Return (x, y) of the center of cell containing provided text 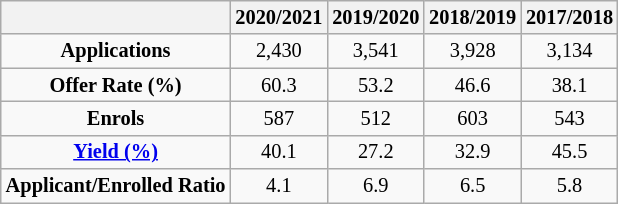
45.5 (570, 152)
2020/2021 (278, 17)
543 (570, 118)
2,430 (278, 51)
4.1 (278, 186)
2017/2018 (570, 17)
38.1 (570, 85)
587 (278, 118)
Enrols (116, 118)
3,928 (472, 51)
Applicant/Enrolled Ratio (116, 186)
32.9 (472, 152)
6.9 (376, 186)
Offer Rate (%) (116, 85)
5.8 (570, 186)
3,134 (570, 51)
512 (376, 118)
46.6 (472, 85)
Yield (%) (116, 152)
2019/2020 (376, 17)
27.2 (376, 152)
603 (472, 118)
3,541 (376, 51)
60.3 (278, 85)
Applications (116, 51)
2018/2019 (472, 17)
53.2 (376, 85)
40.1 (278, 152)
6.5 (472, 186)
